Search for the cell housing the specified text and yield its (x, y) center coordinate. 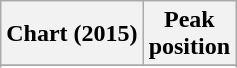
Peakposition (189, 34)
Chart (2015) (72, 34)
